Pinpoint the cell where the given text exists, returning its [x, y] midpoint coordinate. 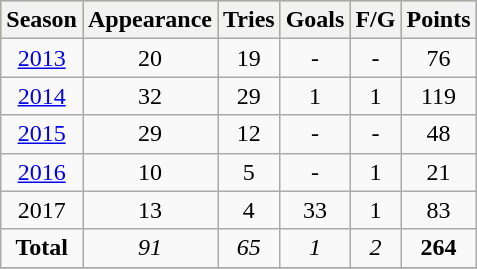
5 [250, 172]
Tries [250, 20]
2013 [42, 58]
Total [42, 248]
12 [250, 134]
10 [150, 172]
91 [150, 248]
119 [438, 96]
83 [438, 210]
21 [438, 172]
65 [250, 248]
76 [438, 58]
Appearance [150, 20]
2015 [42, 134]
2 [376, 248]
33 [315, 210]
19 [250, 58]
13 [150, 210]
20 [150, 58]
2017 [42, 210]
Goals [315, 20]
2014 [42, 96]
2016 [42, 172]
Season [42, 20]
4 [250, 210]
Points [438, 20]
48 [438, 134]
32 [150, 96]
F/G [376, 20]
264 [438, 248]
